Extract the (x, y) coordinate from the center of the cell holding the provided text.  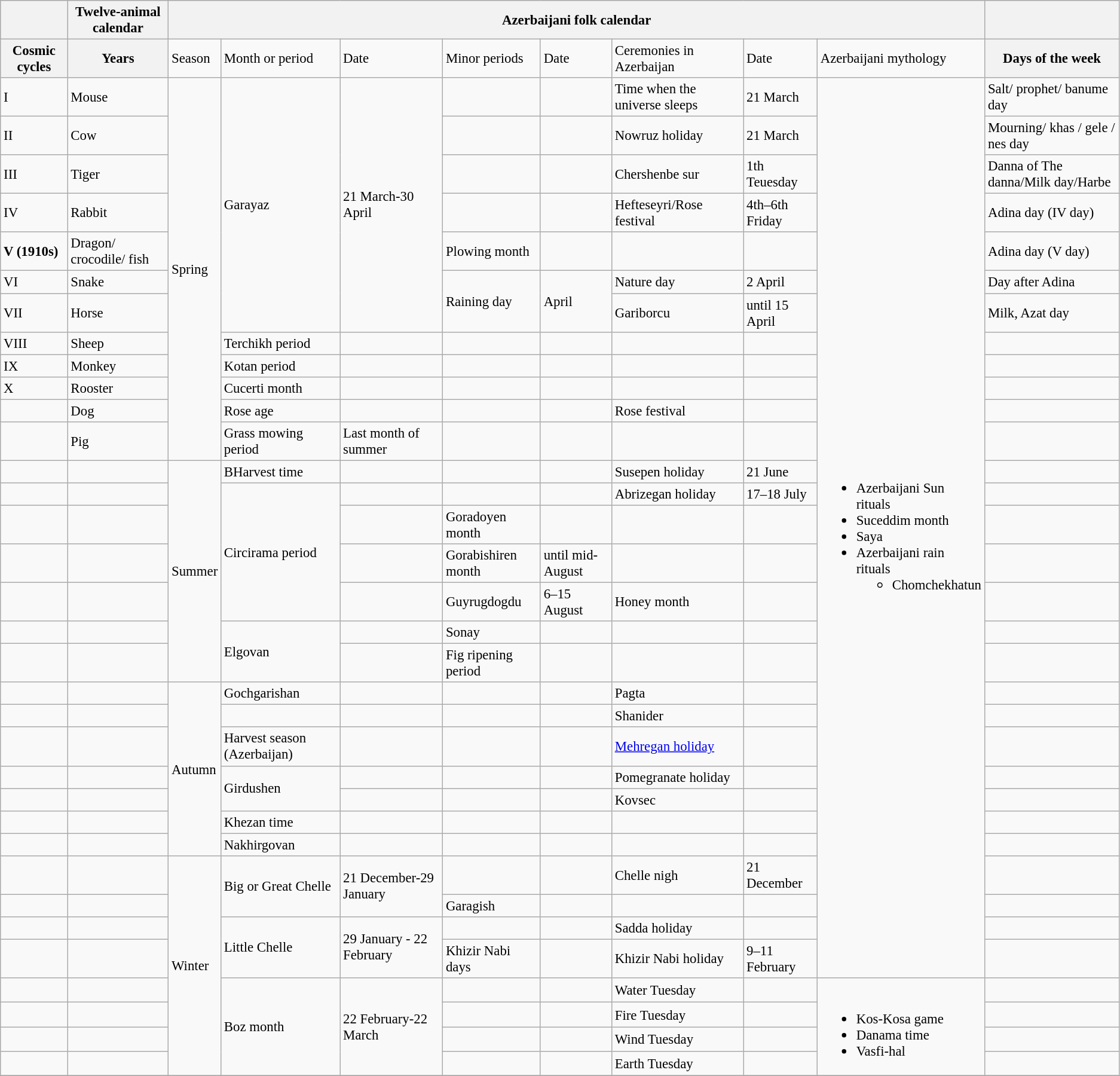
1th Teuesday (781, 175)
Gariborcu (677, 312)
29 January - 22 February (391, 947)
Season (195, 59)
IV (34, 213)
until mid-August (576, 563)
Fig ripening period (492, 664)
Kos-Kosa gameDanama timeVasfi-hal (901, 1027)
Rose age (281, 411)
VI (34, 282)
Autumn (195, 769)
Monkey (118, 366)
Little Chelle (281, 947)
4th–6th Friday (781, 213)
Girdushen (281, 788)
21 June (781, 472)
Mourning/ khas / gele / nes day (1052, 136)
Month or period (281, 59)
Guyrugdogdu (492, 601)
Harvest season (Azerbaijan) (281, 746)
Garagish (492, 906)
Minor periods (492, 59)
Kovsec (677, 800)
Sheep (118, 343)
Pig (118, 441)
Nature day (677, 282)
Abrizegan holiday (677, 494)
Nakhirgovan (281, 845)
21 March-30 April (391, 204)
Years (118, 59)
Earth Tuesday (677, 1064)
Circirama period (281, 552)
Azerbaijani Sun ritualsSuceddim monthSayaAzerbaijani rain ritualsChomchekhatun (901, 528)
17–18 July (781, 494)
Khizir Nabi days (492, 959)
6–15 August (576, 601)
Cow (118, 136)
Mouse (118, 97)
Days of the week (1052, 59)
Big or Great Chelle (281, 886)
Twelve-animal calendar (118, 20)
Sadda holiday (677, 928)
Sonay (492, 632)
Plowing month (492, 251)
II (34, 136)
Tiger (118, 175)
Gorabishiren month (492, 563)
Summer (195, 571)
Rabbit (118, 213)
Water Tuesday (677, 990)
Pagta (677, 693)
Khizir Nabi holiday (677, 959)
Garayaz (281, 204)
Danna of The danna/Milk day/Harbe (1052, 175)
22 February-22 March (391, 1027)
Spring (195, 269)
Horse (118, 312)
Milk, Azat day (1052, 312)
Adina day (IV day) (1052, 213)
Wind Tuesday (677, 1039)
Winter (195, 966)
Azerbaijani mythology (901, 59)
VIII (34, 343)
Salt/ prophet/ banume day (1052, 97)
X (34, 388)
Kotan period (281, 366)
Hefteseyri/Rose festival (677, 213)
Time when the universe sleeps (677, 97)
Honey month (677, 601)
Mehregan holiday (677, 746)
Ceremonies in Azerbaijan (677, 59)
VII (34, 312)
April (576, 301)
Rose festival (677, 411)
Shanider (677, 716)
21 December-29 January (391, 886)
Chershenbe sur (677, 175)
Raining day (492, 301)
Khezan time (281, 822)
Dog (118, 411)
Elgovan (281, 652)
Last month of summer (391, 441)
Adina day (V day) (1052, 251)
I (34, 97)
Chelle nigh (677, 875)
Susepen holiday (677, 472)
Gochgarishan (281, 693)
Grass mowing period (281, 441)
Cucerti month (281, 388)
IX (34, 366)
BHarvest time (281, 472)
9–11 February (781, 959)
Fire Tuesday (677, 1015)
until 15 April (781, 312)
Boz month (281, 1027)
Cosmic cycles (34, 59)
Rooster (118, 388)
III (34, 175)
2 April (781, 282)
Terchikh period (281, 343)
Snake (118, 282)
V (1910s) (34, 251)
Nowruz holiday (677, 136)
21 December (781, 875)
Pomegranate holiday (677, 777)
Dragon/ crocodile/ fish (118, 251)
Day after Adina (1052, 282)
Goradoyen month (492, 525)
Azerbaijani folk calendar (577, 20)
